Search for the cell housing the specified text and yield its [X, Y] center coordinate. 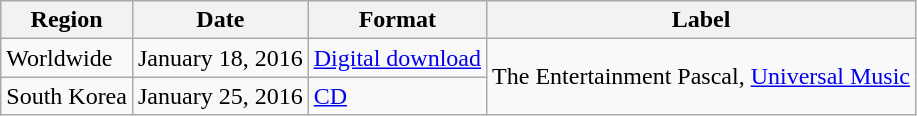
Format [397, 20]
Region [67, 20]
Label [702, 20]
CD [397, 96]
Worldwide [67, 58]
January 25, 2016 [220, 96]
South Korea [67, 96]
Date [220, 20]
January 18, 2016 [220, 58]
The Entertainment Pascal, Universal Music [702, 77]
Digital download [397, 58]
